Scan for the cell matching the given text and deliver its [X, Y] coordinate at center. 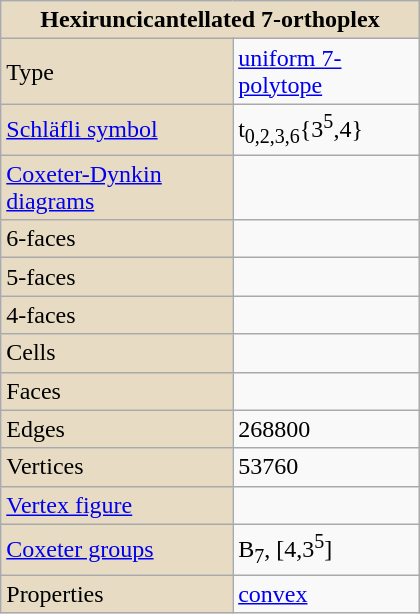
268800 [326, 429]
Cells [117, 353]
Vertex figure [117, 505]
Coxeter-Dynkin diagrams [117, 188]
Schläfli symbol [117, 130]
4-faces [117, 315]
Properties [117, 594]
convex [326, 594]
Coxeter groups [117, 550]
Vertices [117, 467]
Hexiruncicantellated 7-orthoplex [210, 20]
Type [117, 72]
5-faces [117, 277]
t0,2,3,6{35,4} [326, 130]
53760 [326, 467]
Faces [117, 391]
6-faces [117, 239]
uniform 7-polytope [326, 72]
Edges [117, 429]
B7, [4,35] [326, 550]
